Determine the [x, y] coordinate at the center of the cell enclosing the given text.  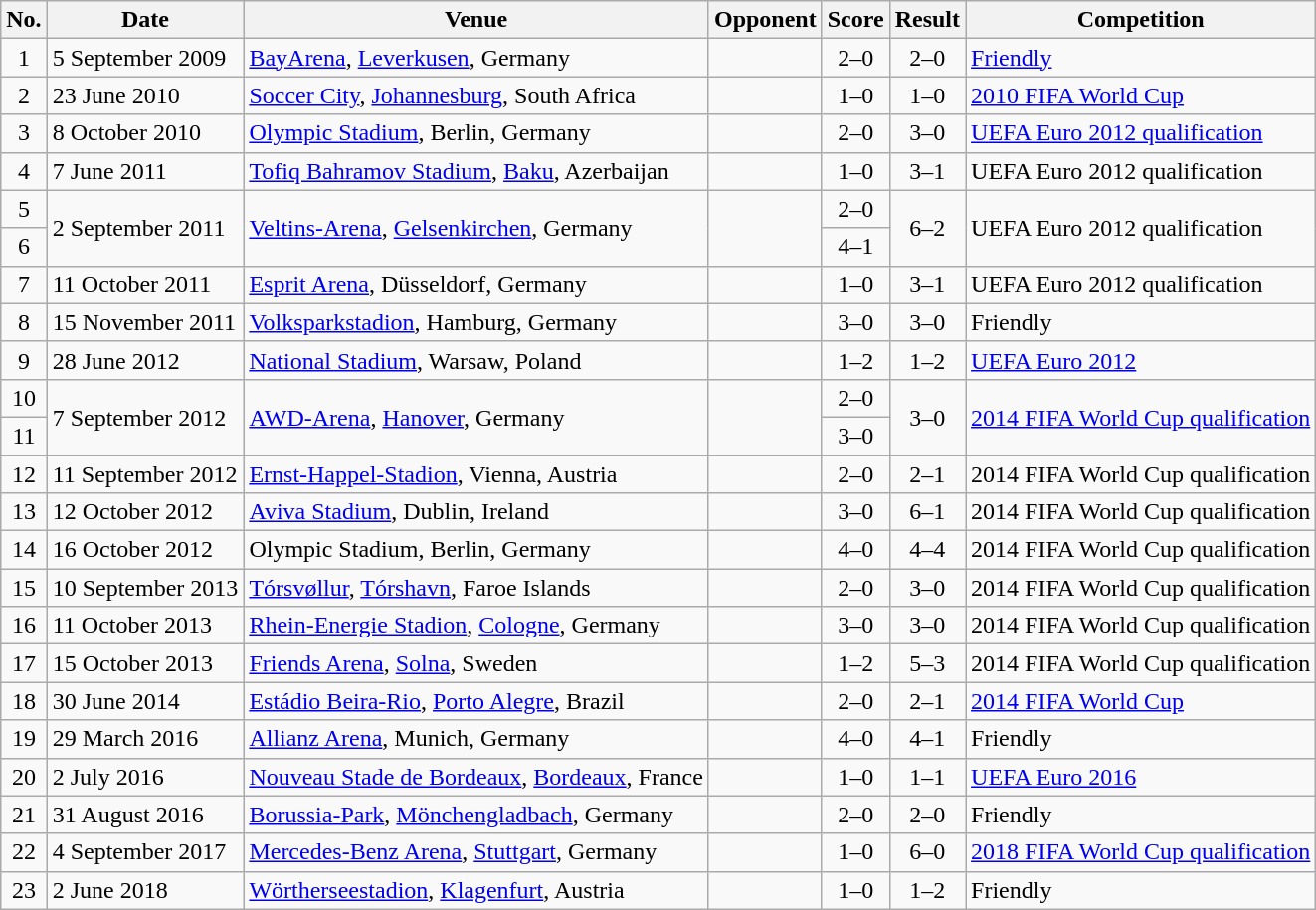
23 [24, 890]
Friends Arena, Solna, Sweden [476, 663]
1 [24, 58]
15 October 2013 [145, 663]
11 October 2013 [145, 626]
19 [24, 739]
28 June 2012 [145, 360]
Score [855, 20]
No. [24, 20]
8 [24, 322]
11 [24, 436]
4 September 2017 [145, 852]
National Stadium, Warsaw, Poland [476, 360]
Date [145, 20]
6–1 [927, 512]
2014 FIFA World Cup [1141, 701]
Result [927, 20]
29 March 2016 [145, 739]
Wörtherseestadion, Klagenfurt, Austria [476, 890]
Opponent [765, 20]
30 June 2014 [145, 701]
15 [24, 588]
5 [24, 209]
2 September 2011 [145, 228]
Aviva Stadium, Dublin, Ireland [476, 512]
5 September 2009 [145, 58]
1–1 [927, 777]
18 [24, 701]
23 June 2010 [145, 95]
13 [24, 512]
Rhein-Energie Stadion, Cologne, Germany [476, 626]
Ernst-Happel-Stadion, Vienna, Austria [476, 474]
6–0 [927, 852]
20 [24, 777]
2010 FIFA World Cup [1141, 95]
2018 FIFA World Cup qualification [1141, 852]
6 [24, 247]
Soccer City, Johannesburg, South Africa [476, 95]
10 [24, 398]
Borussia-Park, Mönchengladbach, Germany [476, 815]
4–4 [927, 550]
UEFA Euro 2016 [1141, 777]
2 July 2016 [145, 777]
15 November 2011 [145, 322]
Competition [1141, 20]
5–3 [927, 663]
31 August 2016 [145, 815]
22 [24, 852]
UEFA Euro 2012 [1141, 360]
9 [24, 360]
BayArena, Leverkusen, Germany [476, 58]
AWD-Arena, Hanover, Germany [476, 417]
Mercedes-Benz Arena, Stuttgart, Germany [476, 852]
Tofiq Bahramov Stadium, Baku, Azerbaijan [476, 171]
8 October 2010 [145, 133]
Venue [476, 20]
Estádio Beira-Rio, Porto Alegre, Brazil [476, 701]
12 October 2012 [145, 512]
7 [24, 284]
12 [24, 474]
4 [24, 171]
11 September 2012 [145, 474]
21 [24, 815]
16 October 2012 [145, 550]
Esprit Arena, Düsseldorf, Germany [476, 284]
17 [24, 663]
2 [24, 95]
6–2 [927, 228]
Tórsvøllur, Tórshavn, Faroe Islands [476, 588]
11 October 2011 [145, 284]
3 [24, 133]
10 September 2013 [145, 588]
Veltins-Arena, Gelsenkirchen, Germany [476, 228]
Volksparkstadion, Hamburg, Germany [476, 322]
Allianz Arena, Munich, Germany [476, 739]
7 June 2011 [145, 171]
14 [24, 550]
16 [24, 626]
2 June 2018 [145, 890]
Nouveau Stade de Bordeaux, Bordeaux, France [476, 777]
7 September 2012 [145, 417]
